For the text-containing cell, return its midpoint in [X, Y] coordinate format. 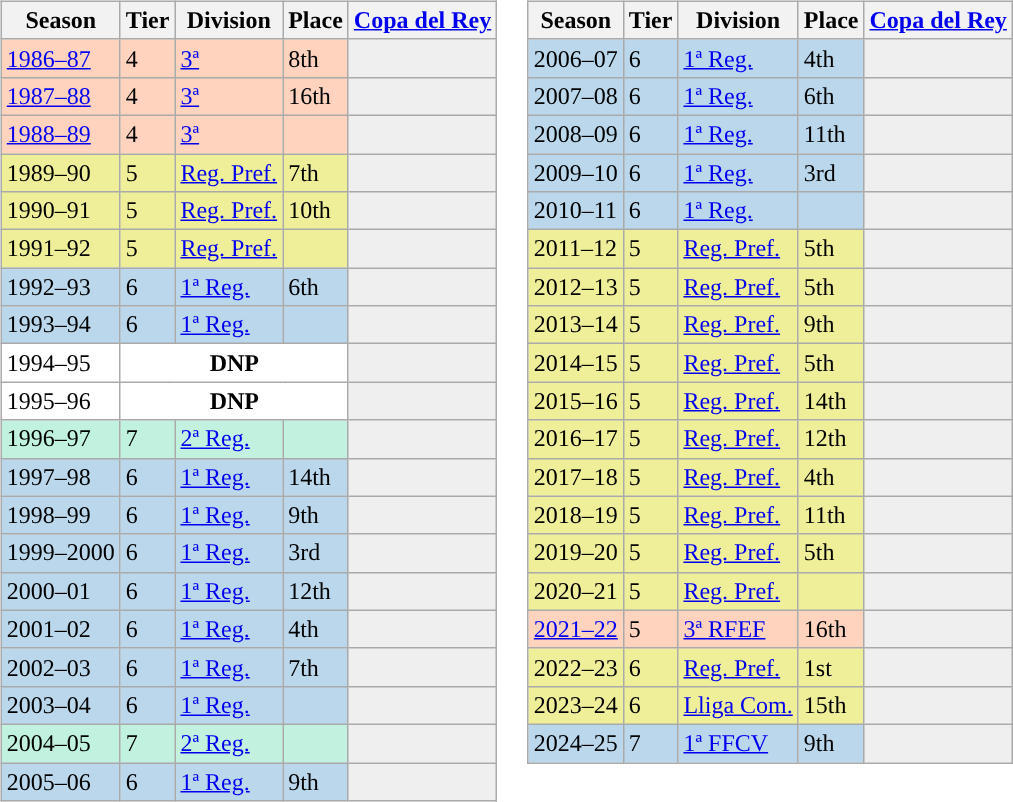
2024–25 [576, 743]
2021–22 [576, 629]
2001–02 [60, 629]
2006–07 [576, 58]
1988–89 [60, 134]
1993–94 [60, 325]
2002–03 [60, 667]
3ª RFEF [738, 629]
2018–19 [576, 515]
1986–87 [60, 58]
10th [316, 211]
1996–97 [60, 439]
2009–10 [576, 173]
2016–17 [576, 439]
2005–06 [60, 781]
2013–14 [576, 325]
2003–04 [60, 705]
2020–21 [576, 591]
1999–2000 [60, 553]
1st [831, 667]
2010–11 [576, 211]
2015–16 [576, 401]
1992–93 [60, 287]
2014–15 [576, 363]
2019–20 [576, 553]
8th [316, 58]
2000–01 [60, 591]
15th [831, 705]
1991–92 [60, 249]
1989–90 [60, 173]
2011–12 [576, 249]
2008–09 [576, 134]
1995–96 [60, 401]
2004–05 [60, 743]
2007–08 [576, 96]
1997–98 [60, 477]
1998–99 [60, 515]
2022–23 [576, 667]
1ª FFCV [738, 743]
1990–91 [60, 211]
2017–18 [576, 477]
Lliga Com. [738, 705]
2023–24 [576, 705]
1994–95 [60, 363]
2012–13 [576, 287]
1987–88 [60, 96]
